From the cell containing the given text, extract its center point as [X, Y] coordinate. 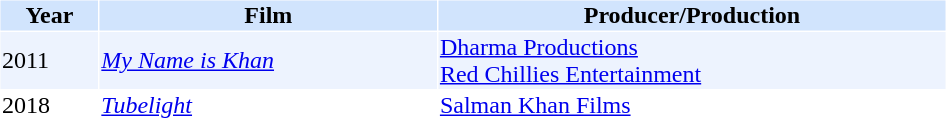
2011 [49, 60]
Producer/Production [692, 15]
Film [268, 15]
Year [49, 15]
Dharma ProductionsRed Chillies Entertainment [692, 60]
My Name is Khan [268, 60]
